Extract the [x, y] coordinate from the center of the cell holding the provided text.  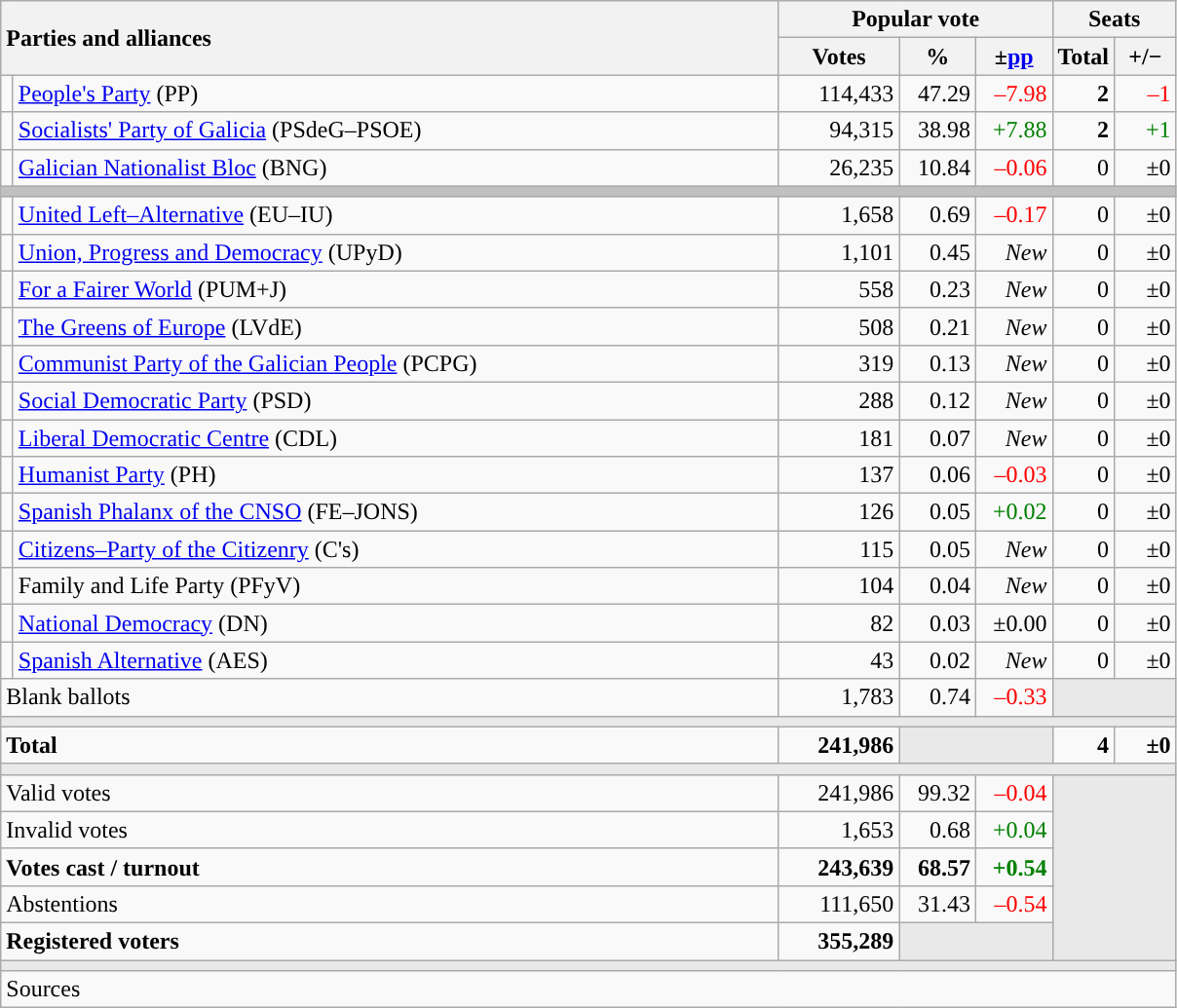
For a Fairer World (PUM+J) [396, 289]
355,289 [839, 941]
94,315 [839, 131]
–1 [1146, 93]
0.68 [937, 830]
508 [839, 326]
–0.06 [1013, 168]
National Democracy (DN) [396, 623]
Blank ballots [390, 697]
Votes cast / turnout [390, 867]
Popular vote [916, 19]
181 [839, 437]
Seats [1115, 19]
68.57 [937, 867]
United Left–Alternative (EU–IU) [396, 215]
0.07 [937, 437]
+7.88 [1013, 131]
Spanish Alternative (AES) [396, 660]
+0.02 [1013, 512]
558 [839, 289]
104 [839, 586]
31.43 [937, 904]
–0.17 [1013, 215]
115 [839, 549]
Family and Life Party (PFyV) [396, 586]
1,658 [839, 215]
243,639 [839, 867]
Invalid votes [390, 830]
0.13 [937, 363]
Valid votes [390, 793]
–7.98 [1013, 93]
Parties and alliances [390, 38]
0.23 [937, 289]
+0.54 [1013, 867]
114,433 [839, 93]
±0.00 [1013, 623]
Liberal Democratic Centre (CDL) [396, 437]
0.21 [937, 326]
38.98 [937, 131]
–0.54 [1013, 904]
Registered voters [390, 941]
47.29 [937, 93]
+1 [1146, 131]
Communist Party of the Galician People (PCPG) [396, 363]
0.02 [937, 660]
% [937, 56]
43 [839, 660]
319 [839, 363]
0.69 [937, 215]
Social Democratic Party (PSD) [396, 400]
4 [1083, 745]
Socialists' Party of Galicia (PSdeG–PSOE) [396, 131]
82 [839, 623]
1,101 [839, 252]
Votes [839, 56]
0.06 [937, 475]
Sources [588, 989]
±pp [1013, 56]
Union, Progress and Democracy (UPyD) [396, 252]
Humanist Party (PH) [396, 475]
+0.04 [1013, 830]
People's Party (PP) [396, 93]
–0.04 [1013, 793]
0.12 [937, 400]
99.32 [937, 793]
1,783 [839, 697]
Abstentions [390, 904]
–0.33 [1013, 697]
The Greens of Europe (LVdE) [396, 326]
0.45 [937, 252]
Galician Nationalist Bloc (BNG) [396, 168]
126 [839, 512]
26,235 [839, 168]
Citizens–Party of the Citizenry (C's) [396, 549]
1,653 [839, 830]
0.74 [937, 697]
288 [839, 400]
–0.03 [1013, 475]
0.04 [937, 586]
137 [839, 475]
+/− [1146, 56]
Spanish Phalanx of the CNSO (FE–JONS) [396, 512]
10.84 [937, 168]
111,650 [839, 904]
0.03 [937, 623]
